Search for the cell housing the specified text and yield its (X, Y) center coordinate. 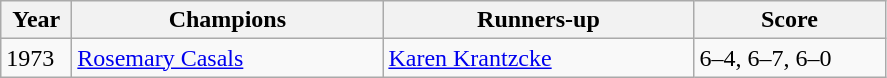
6–4, 6–7, 6–0 (790, 58)
Rosemary Casals (228, 58)
1973 (36, 58)
Champions (228, 20)
Year (36, 20)
Score (790, 20)
Karen Krantzcke (538, 58)
Runners-up (538, 20)
